Detect which cell encompasses the target text, then output its [X, Y] center coordinate. 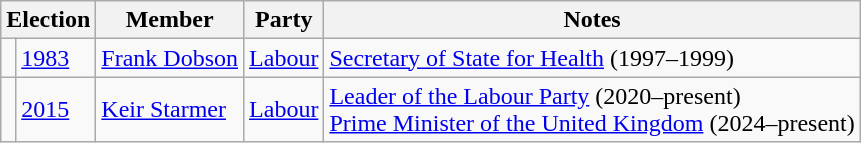
Frank Dobson [170, 58]
Member [170, 20]
Leader of the Labour Party (2020–present)Prime Minister of the United Kingdom (2024–present) [592, 110]
Party [284, 20]
1983 [56, 58]
2015 [56, 110]
Secretary of State for Health (1997–1999) [592, 58]
Notes [592, 20]
Election [48, 20]
Keir Starmer [170, 110]
